Capture the cell that displays the provided text and extract its [X, Y] central coordinate. 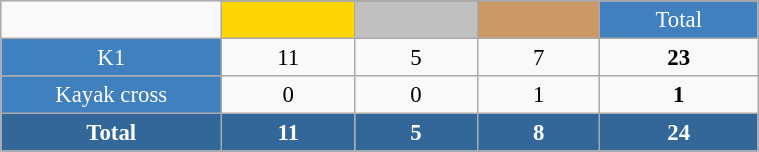
24 [679, 133]
Kayak cross [112, 95]
K1 [112, 58]
23 [679, 58]
8 [538, 133]
7 [538, 58]
